Search for the cell housing the specified text and yield its [x, y] center coordinate. 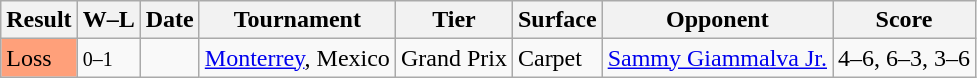
Monterrey, Mexico [297, 58]
0–1 [108, 58]
Result [39, 20]
Sammy Giammalva Jr. [717, 58]
Tier [454, 20]
Carpet [557, 58]
Score [904, 20]
4–6, 6–3, 3–6 [904, 58]
Date [170, 20]
Tournament [297, 20]
Surface [557, 20]
Grand Prix [454, 58]
W–L [108, 20]
Loss [39, 58]
Opponent [717, 20]
